Locate the cell with the specified text and output its (X, Y) center coordinate. 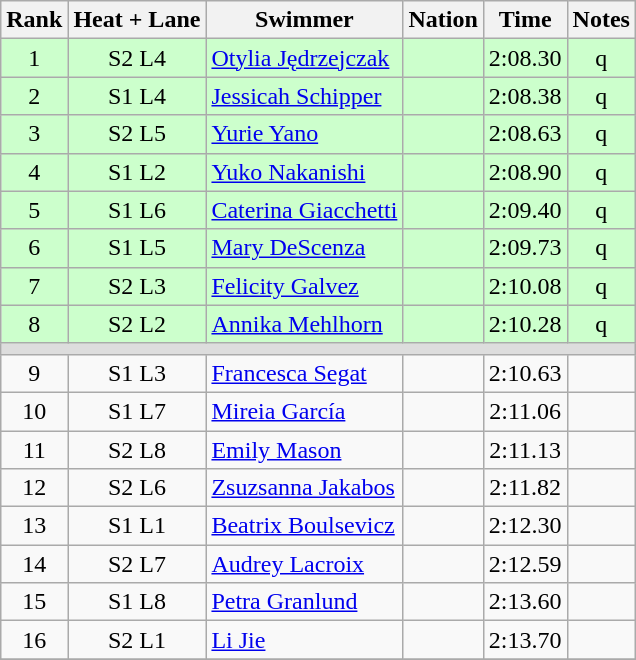
Beatrix Boulsevicz (304, 526)
S2 L8 (137, 449)
10 (34, 411)
Mary DeScenza (304, 248)
2:09.73 (525, 248)
Swimmer (304, 20)
S1 L4 (137, 96)
2:08.30 (525, 58)
2:11.82 (525, 488)
S2 L6 (137, 488)
3 (34, 134)
S1 L5 (137, 248)
Petra Granlund (304, 602)
S1 L1 (137, 526)
S1 L7 (137, 411)
2:08.38 (525, 96)
Rank (34, 20)
5 (34, 210)
2:10.28 (525, 324)
S2 L1 (137, 640)
4 (34, 172)
2:08.90 (525, 172)
Caterina Giacchetti (304, 210)
2:10.63 (525, 373)
9 (34, 373)
8 (34, 324)
6 (34, 248)
S1 L3 (137, 373)
Felicity Galvez (304, 286)
2:08.63 (525, 134)
Zsuzsanna Jakabos (304, 488)
12 (34, 488)
2:12.59 (525, 564)
2:13.70 (525, 640)
Yurie Yano (304, 134)
S1 L8 (137, 602)
Francesca Segat (304, 373)
2:12.30 (525, 526)
16 (34, 640)
S2 L5 (137, 134)
S1 L6 (137, 210)
7 (34, 286)
Jessicah Schipper (304, 96)
Emily Mason (304, 449)
Yuko Nakanishi (304, 172)
2:10.08 (525, 286)
2:13.60 (525, 602)
2 (34, 96)
Nation (443, 20)
Audrey Lacroix (304, 564)
Mireia García (304, 411)
Otylia Jędrzejczak (304, 58)
Li Jie (304, 640)
11 (34, 449)
2:09.40 (525, 210)
1 (34, 58)
Annika Mehlhorn (304, 324)
S2 L7 (137, 564)
S2 L3 (137, 286)
2:11.06 (525, 411)
S2 L4 (137, 58)
S1 L2 (137, 172)
13 (34, 526)
2:11.13 (525, 449)
14 (34, 564)
Notes (601, 20)
Heat + Lane (137, 20)
S2 L2 (137, 324)
15 (34, 602)
Time (525, 20)
